Provide the (x, y) coordinate of the cell's center where the given text is located.  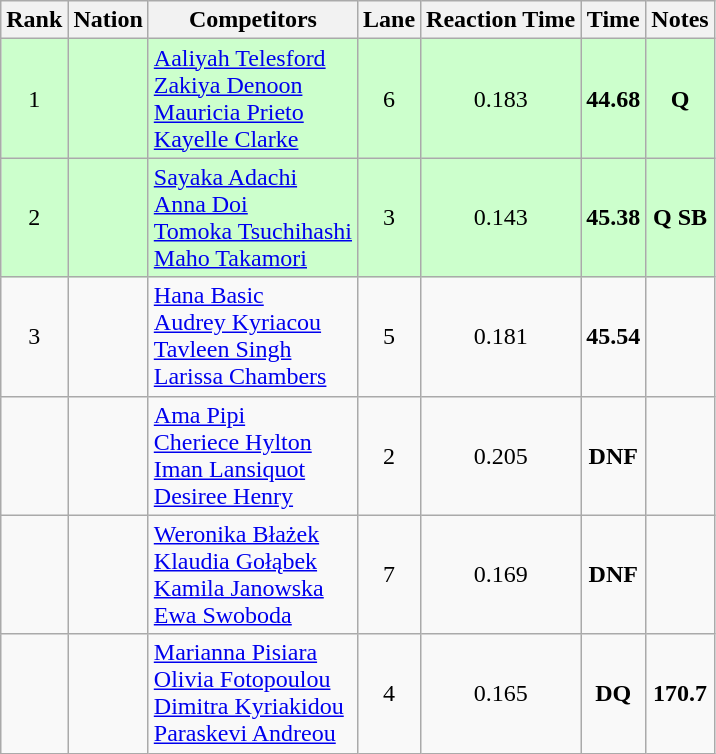
Hana BasicAudrey KyriacouTavleen SinghLarissa Chambers (252, 336)
1 (34, 98)
170.7 (680, 694)
0.165 (501, 694)
Rank (34, 20)
Weronika BłażekKlaudia GołąbekKamila JanowskaEwa Swoboda (252, 574)
0.183 (501, 98)
45.54 (614, 336)
Time (614, 20)
0.169 (501, 574)
Nation (108, 20)
0.181 (501, 336)
Lane (390, 20)
Q SB (680, 218)
5 (390, 336)
Reaction Time (501, 20)
Sayaka AdachiAnna DoiTomoka TsuchihashiMaho Takamori (252, 218)
44.68 (614, 98)
Ama PipiCheriece HyltonIman LansiquotDesiree Henry (252, 456)
6 (390, 98)
7 (390, 574)
45.38 (614, 218)
Competitors (252, 20)
0.143 (501, 218)
Aaliyah TelesfordZakiya DenoonMauricia PrietoKayelle Clarke (252, 98)
DQ (614, 694)
0.205 (501, 456)
4 (390, 694)
Marianna PisiaraOlivia FotopoulouDimitra KyriakidouParaskevi Andreou (252, 694)
Notes (680, 20)
Q (680, 98)
